Output the [x, y] coordinate of the center of the cell containing the given text.  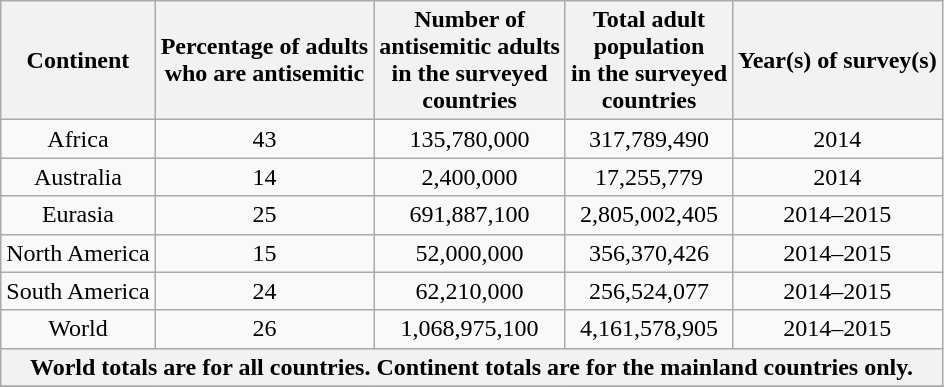
4,161,578,905 [648, 329]
1,068,975,100 [470, 329]
135,780,000 [470, 139]
Number ofantisemitic adultsin the surveyedcountries [470, 60]
62,210,000 [470, 291]
Year(s) of survey(s) [838, 60]
Africa [78, 139]
43 [264, 139]
26 [264, 329]
Percentage of adultswho are antisemitic [264, 60]
14 [264, 177]
24 [264, 291]
691,887,100 [470, 215]
Australia [78, 177]
256,524,077 [648, 291]
17,255,779 [648, 177]
Eurasia [78, 215]
World totals are for all countries. Continent totals are for the mainland countries only. [472, 367]
52,000,000 [470, 253]
World [78, 329]
Continent [78, 60]
2,400,000 [470, 177]
25 [264, 215]
15 [264, 253]
2,805,002,405 [648, 215]
South America [78, 291]
356,370,426 [648, 253]
Total adultpopulationin the surveyedcountries [648, 60]
North America [78, 253]
317,789,490 [648, 139]
